Extract the (X, Y) coordinate from the center of the cell holding the provided text.  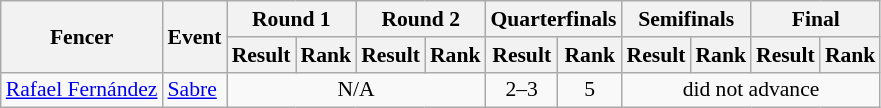
Fencer (82, 36)
Round 2 (420, 19)
Rafael Fernández (82, 90)
2–3 (522, 90)
Round 1 (292, 19)
Sabre (195, 90)
Event (195, 36)
did not advance (752, 90)
Final (816, 19)
N/A (356, 90)
Semifinals (686, 19)
5 (590, 90)
Quarterfinals (554, 19)
